Determine the [x, y] coordinate at the center of the cell enclosing the given text.  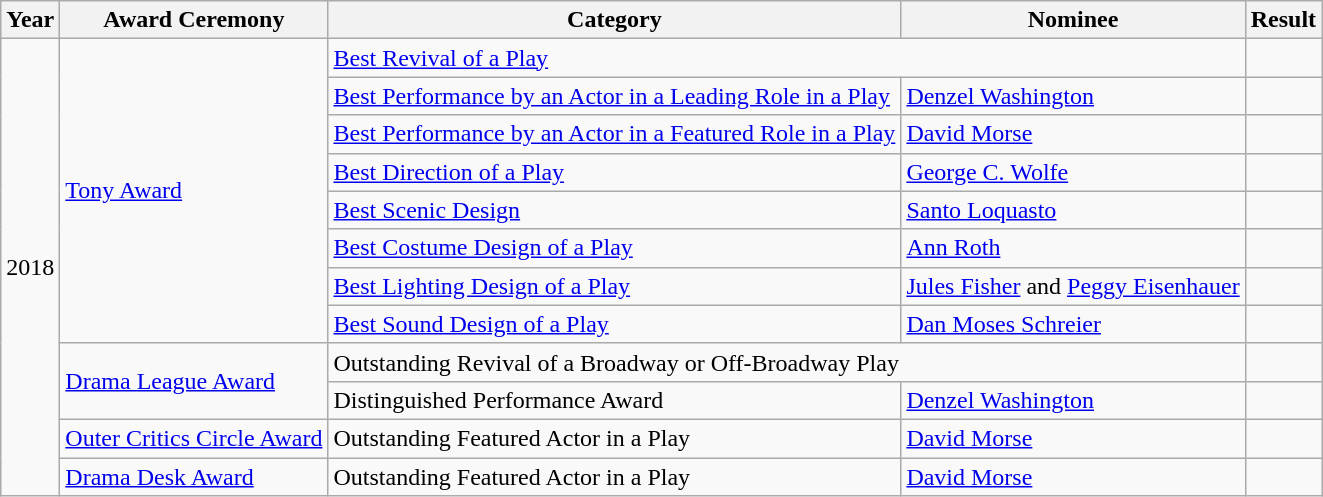
George C. Wolfe [1073, 172]
Best Sound Design of a Play [614, 324]
Distinguished Performance Award [614, 400]
Jules Fisher and Peggy Eisenhauer [1073, 286]
Category [614, 20]
Outstanding Revival of a Broadway or Off-Broadway Play [786, 362]
Best Scenic Design [614, 210]
Best Revival of a Play [786, 58]
2018 [30, 268]
Dan Moses Schreier [1073, 324]
Drama League Award [194, 381]
Award Ceremony [194, 20]
Result [1283, 20]
Best Costume Design of a Play [614, 248]
Outer Critics Circle Award [194, 438]
Year [30, 20]
Best Performance by an Actor in a Featured Role in a Play [614, 134]
Nominee [1073, 20]
Tony Award [194, 191]
Best Direction of a Play [614, 172]
Best Performance by an Actor in a Leading Role in a Play [614, 96]
Drama Desk Award [194, 477]
Ann Roth [1073, 248]
Santo Loquasto [1073, 210]
Best Lighting Design of a Play [614, 286]
